Detect which cell encompasses the target text, then output its (X, Y) center coordinate. 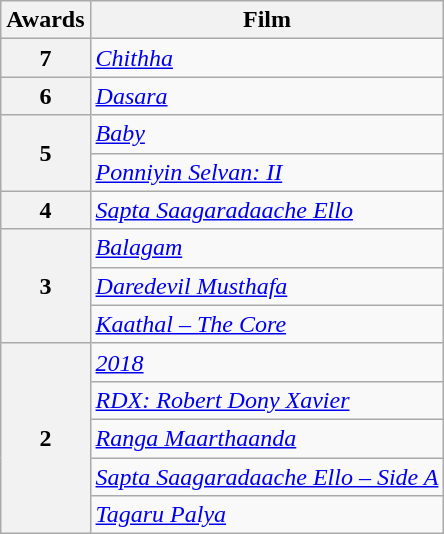
Chithha (267, 58)
Baby (267, 134)
Awards (46, 20)
4 (46, 210)
5 (46, 153)
Film (267, 20)
Sapta Saagaradaache Ello (267, 210)
Daredevil Musthafa (267, 286)
Balagam (267, 248)
3 (46, 286)
Dasara (267, 96)
Kaathal – The Core (267, 324)
Tagaru Palya (267, 515)
2 (46, 438)
Ponniyin Selvan: II (267, 172)
RDX: Robert Dony Xavier (267, 400)
2018 (267, 362)
Ranga Maarthaanda (267, 438)
Sapta Saagaradaache Ello – Side A (267, 477)
7 (46, 58)
6 (46, 96)
